Find where the given text appears and provide that cell's center as [X, Y] coordinate. 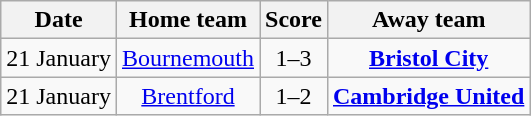
Bristol City [428, 58]
Score [294, 20]
1–2 [294, 96]
Cambridge United [428, 96]
Home team [188, 20]
Away team [428, 20]
Brentford [188, 96]
Bournemouth [188, 58]
1–3 [294, 58]
Date [59, 20]
